Return the (X, Y) coordinate for the center point of the cell that contains the specified text.  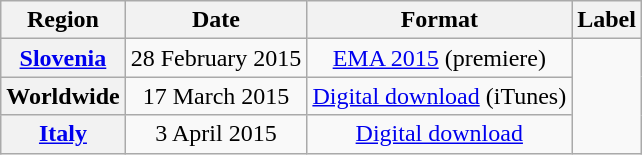
3 April 2015 (216, 134)
Italy (63, 134)
Format (440, 20)
Date (216, 20)
28 February 2015 (216, 58)
EMA 2015 (premiere) (440, 58)
Label (607, 20)
Worldwide (63, 96)
Digital download (iTunes) (440, 96)
Region (63, 20)
Digital download (440, 134)
Slovenia (63, 58)
17 March 2015 (216, 96)
